For the text-containing cell, return its midpoint in (X, Y) coordinate format. 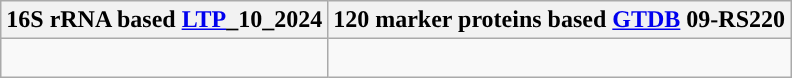
16S rRNA based LTP_10_2024 (164, 20)
120 marker proteins based GTDB 09-RS220 (560, 20)
